Pinpoint the cell where the given text exists, returning its [x, y] midpoint coordinate. 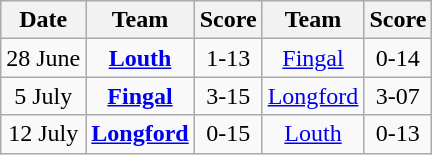
1-13 [228, 58]
3-07 [398, 96]
28 June [44, 58]
12 July [44, 134]
5 July [44, 96]
3-15 [228, 96]
0-13 [398, 134]
0-15 [228, 134]
Date [44, 20]
0-14 [398, 58]
